Scan for the cell matching the given text and deliver its (x, y) coordinate at center. 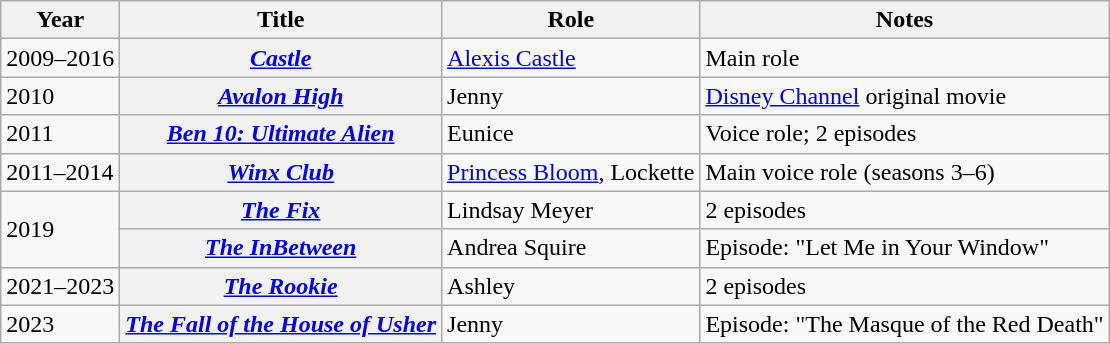
2011 (60, 134)
Title (281, 20)
Main voice role (seasons 3–6) (904, 172)
The Rookie (281, 286)
Winx Club (281, 172)
Episode: "The Masque of the Red Death" (904, 324)
2009–2016 (60, 58)
Ashley (571, 286)
Avalon High (281, 96)
Alexis Castle (571, 58)
The Fix (281, 210)
Andrea Squire (571, 248)
Episode: "Let Me in Your Window" (904, 248)
Ben 10: Ultimate Alien (281, 134)
2010 (60, 96)
Voice role; 2 episodes (904, 134)
Main role (904, 58)
Castle (281, 58)
Notes (904, 20)
Eunice (571, 134)
Disney Channel original movie (904, 96)
Role (571, 20)
Princess Bloom, Lockette (571, 172)
Year (60, 20)
2021–2023 (60, 286)
2019 (60, 229)
2023 (60, 324)
Lindsay Meyer (571, 210)
The InBetween (281, 248)
2011–2014 (60, 172)
The Fall of the House of Usher (281, 324)
